Locate the cell with the specified text and output its [x, y] center coordinate. 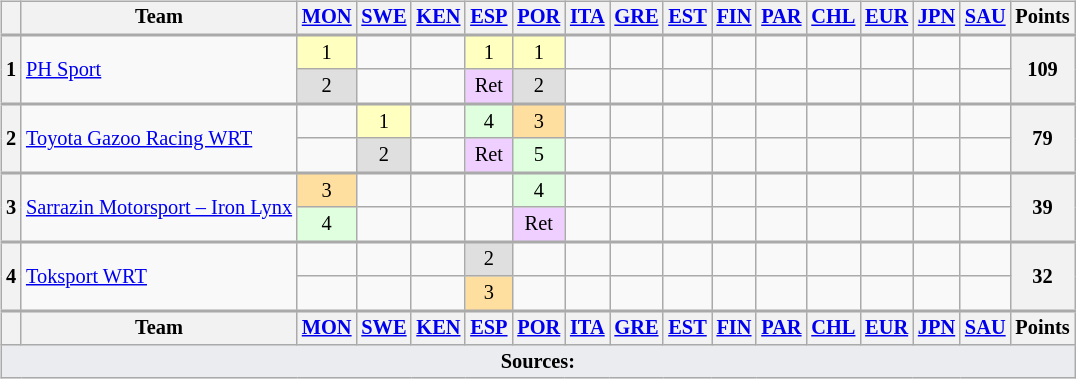
Toyota Gazoo Racing WRT [159, 138]
Sarrazin Motorsport – Iron Lynx [159, 208]
32 [1042, 276]
Sources: [538, 362]
5 [538, 155]
79 [1042, 138]
PH Sport [159, 70]
Toksport WRT [159, 276]
109 [1042, 70]
39 [1042, 208]
